Locate the cell with the specified text and output its [X, Y] center coordinate. 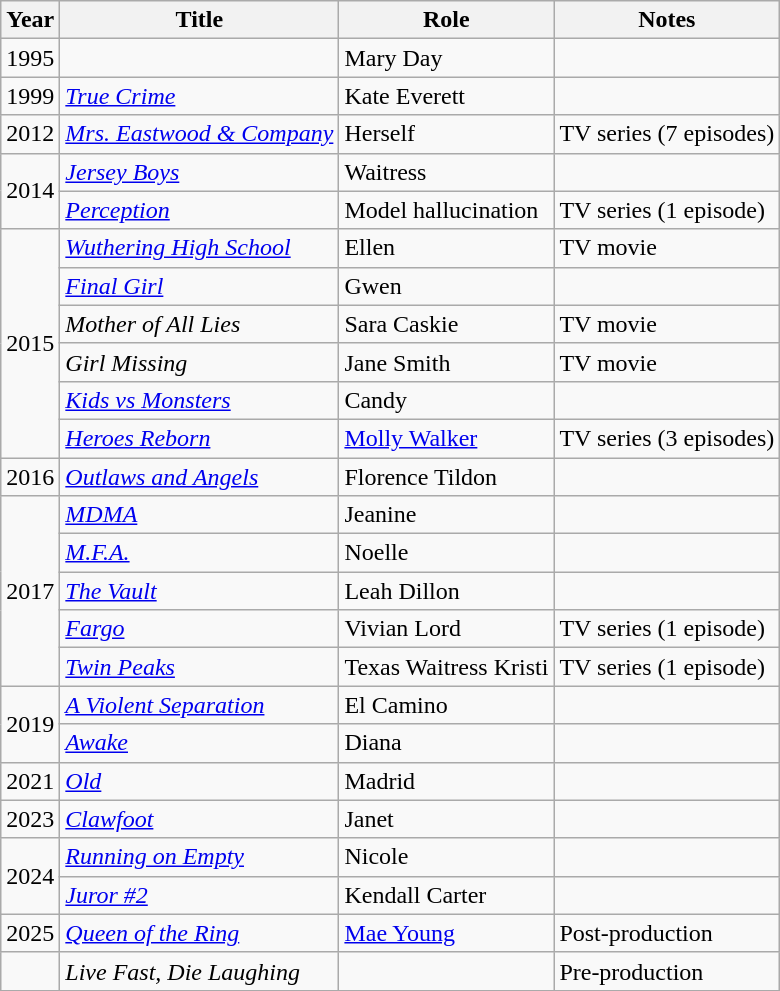
Girl Missing [200, 362]
Candy [446, 400]
Heroes Reborn [200, 438]
Diana [446, 743]
2016 [30, 477]
Mae Young [446, 933]
2019 [30, 724]
Running on Empty [200, 857]
True Crime [200, 96]
Mother of All Lies [200, 324]
Old [200, 781]
2025 [30, 933]
Janet [446, 819]
El Camino [446, 705]
Ellen [446, 248]
Herself [446, 134]
Mary Day [446, 58]
Fargo [200, 629]
M.F.A. [200, 553]
Wuthering High School [200, 248]
Leah Dillon [446, 591]
Kids vs Monsters [200, 400]
Year [30, 20]
2021 [30, 781]
Post-production [667, 933]
Outlaws and Angels [200, 477]
Jeanine [446, 515]
2023 [30, 819]
Molly Walker [446, 438]
MDMA [200, 515]
1999 [30, 96]
Sara Caskie [446, 324]
A Violent Separation [200, 705]
Model hallucination [446, 210]
Kendall Carter [446, 895]
Awake [200, 743]
Vivian Lord [446, 629]
2017 [30, 591]
The Vault [200, 591]
Mrs. Eastwood & Company [200, 134]
Madrid [446, 781]
Jane Smith [446, 362]
Live Fast, Die Laughing [200, 971]
Kate Everett [446, 96]
2014 [30, 191]
Florence Tildon [446, 477]
Perception [200, 210]
Title [200, 20]
Notes [667, 20]
Clawfoot [200, 819]
1995 [30, 58]
Queen of the Ring [200, 933]
Juror #2 [200, 895]
2015 [30, 343]
TV series (3 episodes) [667, 438]
Noelle [446, 553]
TV series (7 episodes) [667, 134]
Role [446, 20]
Gwen [446, 286]
Jersey Boys [200, 172]
Waitress [446, 172]
Texas Waitress Kristi [446, 667]
Nicole [446, 857]
2012 [30, 134]
Final Girl [200, 286]
Twin Peaks [200, 667]
2024 [30, 876]
Pre-production [667, 971]
